Return [x, y] of the center of cell containing provided text 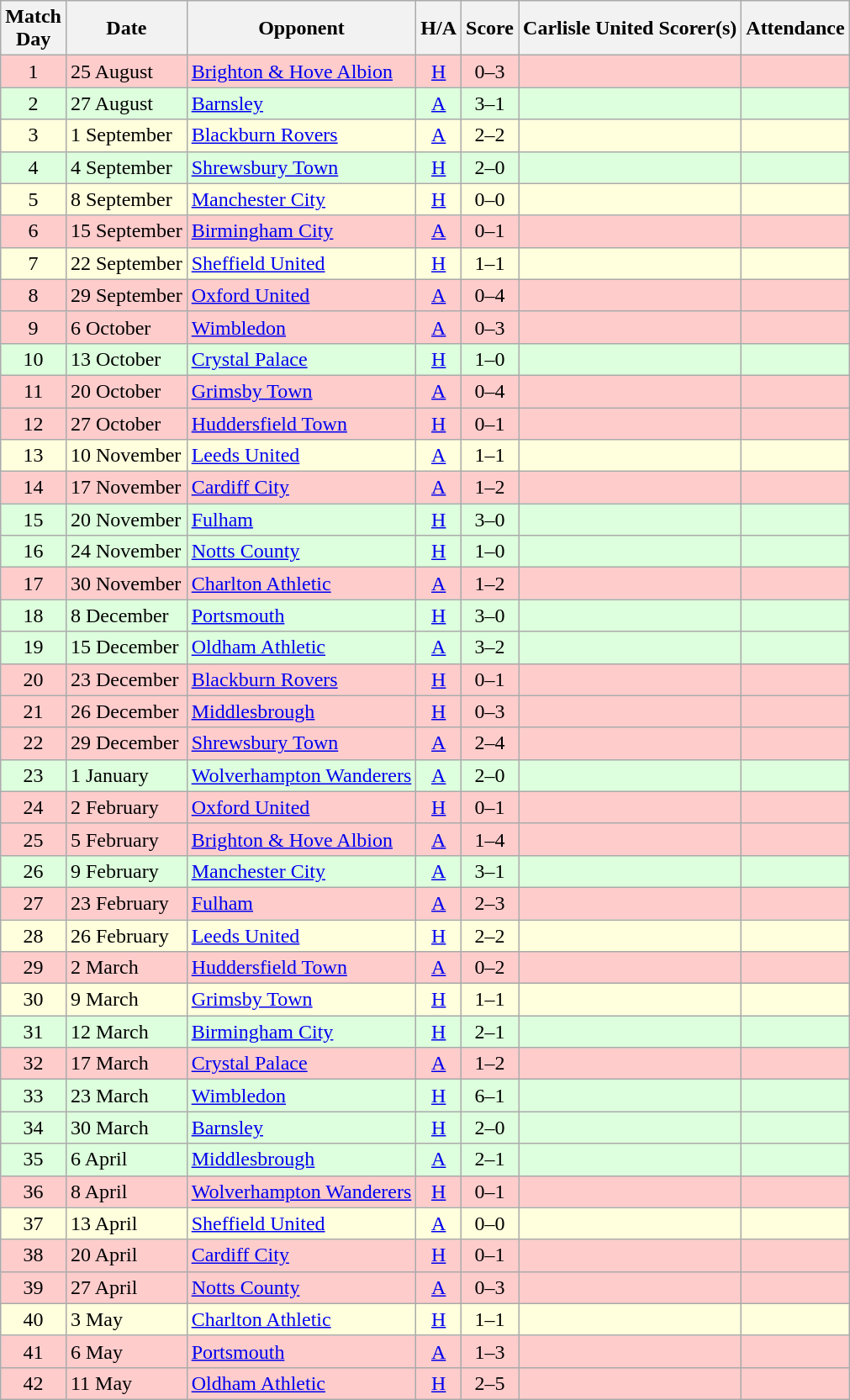
Attendance [795, 29]
1–3 [490, 1351]
19 [34, 647]
32 [34, 1064]
31 [34, 1032]
9 [34, 327]
5 February [126, 839]
10 November [126, 456]
11 [34, 391]
6 October [126, 327]
Carlisle United Scorer(s) [631, 29]
28 [34, 936]
3 May [126, 1319]
27 August [126, 103]
8 December [126, 615]
27 [34, 903]
40 [34, 1319]
20 [34, 679]
6 May [126, 1351]
41 [34, 1351]
12 March [126, 1032]
4 [34, 167]
1 September [126, 135]
26 [34, 871]
22 September [126, 263]
1 [34, 71]
20 April [126, 1255]
2 February [126, 807]
26 February [126, 936]
Match Day [34, 29]
29 [34, 968]
16 [34, 552]
2 March [126, 968]
20 November [126, 520]
23 February [126, 903]
6 April [126, 1160]
Date [126, 29]
15 [34, 520]
15 September [126, 231]
3–2 [490, 647]
13 [34, 456]
26 December [126, 711]
4 September [126, 167]
8 [34, 295]
5 [34, 199]
18 [34, 615]
23 [34, 775]
17 [34, 584]
23 March [126, 1096]
30 November [126, 584]
9 March [126, 1000]
37 [34, 1223]
2–4 [490, 743]
2–5 [490, 1383]
27 October [126, 423]
27 April [126, 1287]
25 [34, 839]
2–3 [490, 903]
33 [34, 1096]
21 [34, 711]
7 [34, 263]
23 December [126, 679]
34 [34, 1128]
17 November [126, 488]
6–1 [490, 1096]
42 [34, 1383]
8 September [126, 199]
3 [34, 135]
14 [34, 488]
8 April [126, 1191]
12 [34, 423]
29 December [126, 743]
36 [34, 1191]
11 May [126, 1383]
Score [490, 29]
38 [34, 1255]
1 January [126, 775]
24 [34, 807]
13 April [126, 1223]
H/A [439, 29]
6 [34, 231]
29 September [126, 295]
10 [34, 359]
22 [34, 743]
0–2 [490, 968]
13 October [126, 359]
15 December [126, 647]
Opponent [301, 29]
2 [34, 103]
25 August [126, 71]
17 March [126, 1064]
30 [34, 1000]
30 March [126, 1128]
39 [34, 1287]
1–4 [490, 839]
9 February [126, 871]
24 November [126, 552]
20 October [126, 391]
35 [34, 1160]
